Scan for the cell matching the given text and deliver its [x, y] coordinate at center. 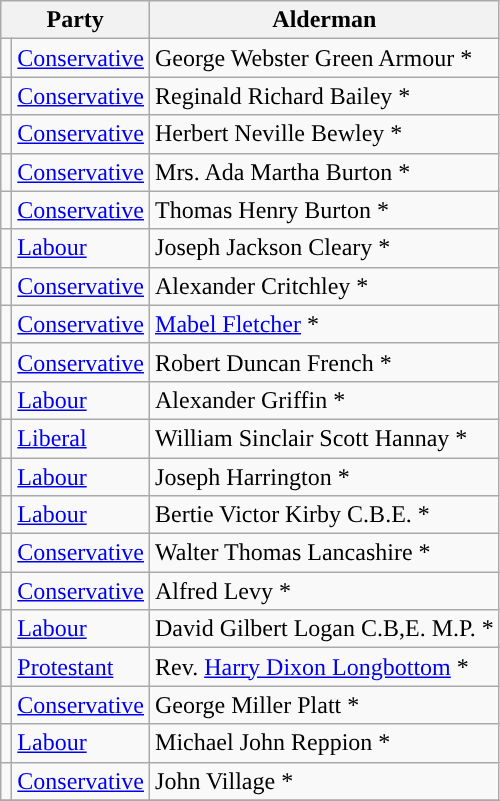
Walter Thomas Lancashire * [325, 553]
Joseph Harrington * [325, 477]
Bertie Victor Kirby C.B.E. * [325, 515]
Alexander Critchley * [325, 286]
Party [76, 20]
George Miller Platt * [325, 705]
Liberal [81, 438]
Herbert Neville Bewley * [325, 134]
William Sinclair Scott Hannay * [325, 438]
Mrs. Ada Martha Burton * [325, 172]
Protestant [81, 667]
Reginald Richard Bailey * [325, 96]
Alexander Griffin * [325, 400]
Rev. Harry Dixon Longbottom * [325, 667]
Alfred Levy * [325, 591]
David Gilbert Logan C.B,E. M.P. * [325, 629]
Alderman [325, 20]
Mabel Fletcher * [325, 324]
John Village * [325, 781]
George Webster Green Armour * [325, 58]
Robert Duncan French * [325, 362]
Joseph Jackson Cleary * [325, 248]
Thomas Henry Burton * [325, 210]
Michael John Reppion * [325, 743]
